Capture the cell that displays the provided text and extract its (x, y) central coordinate. 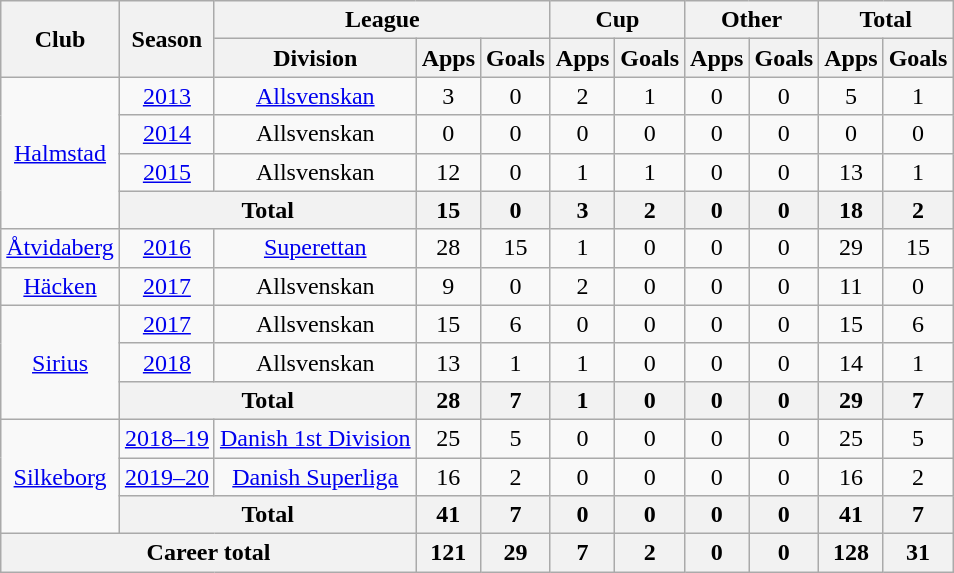
2019–20 (166, 477)
Danish 1st Division (315, 438)
Cup (617, 20)
Club (60, 39)
Career total (208, 553)
Division (315, 58)
11 (851, 286)
2014 (166, 134)
12 (448, 172)
Other (752, 20)
League (382, 20)
Superettan (315, 248)
Silkeborg (60, 476)
18 (851, 210)
14 (851, 362)
2018 (166, 362)
Danish Superliga (315, 477)
31 (918, 553)
Åtvidaberg (60, 248)
Halmstad (60, 153)
2018–19 (166, 438)
128 (851, 553)
121 (448, 553)
Sirius (60, 362)
9 (448, 286)
Season (166, 39)
2013 (166, 96)
2015 (166, 172)
2016 (166, 248)
Häcken (60, 286)
